Return the (X, Y) coordinate for the center point of the cell that contains the specified text.  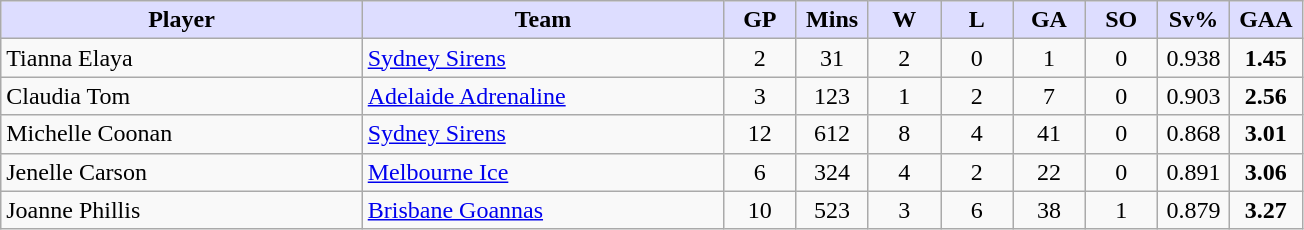
3.01 (1266, 134)
Michelle Coonan (182, 134)
W (904, 20)
Jenelle Carson (182, 172)
523 (832, 210)
612 (832, 134)
Sv% (1193, 20)
0.903 (1193, 96)
38 (1049, 210)
0.879 (1193, 210)
31 (832, 58)
GAA (1266, 20)
Brisbane Goannas (542, 210)
Team (542, 20)
1.45 (1266, 58)
324 (832, 172)
Mins (832, 20)
8 (904, 134)
123 (832, 96)
0.891 (1193, 172)
Player (182, 20)
3.27 (1266, 210)
12 (760, 134)
3.06 (1266, 172)
Adelaide Adrenaline (542, 96)
L (976, 20)
10 (760, 210)
22 (1049, 172)
7 (1049, 96)
2.56 (1266, 96)
Joanne Phillis (182, 210)
Melbourne Ice (542, 172)
41 (1049, 134)
0.868 (1193, 134)
Claudia Tom (182, 96)
SO (1121, 20)
0.938 (1193, 58)
Tianna Elaya (182, 58)
GP (760, 20)
GA (1049, 20)
